For the text-containing cell, return its midpoint in (x, y) coordinate format. 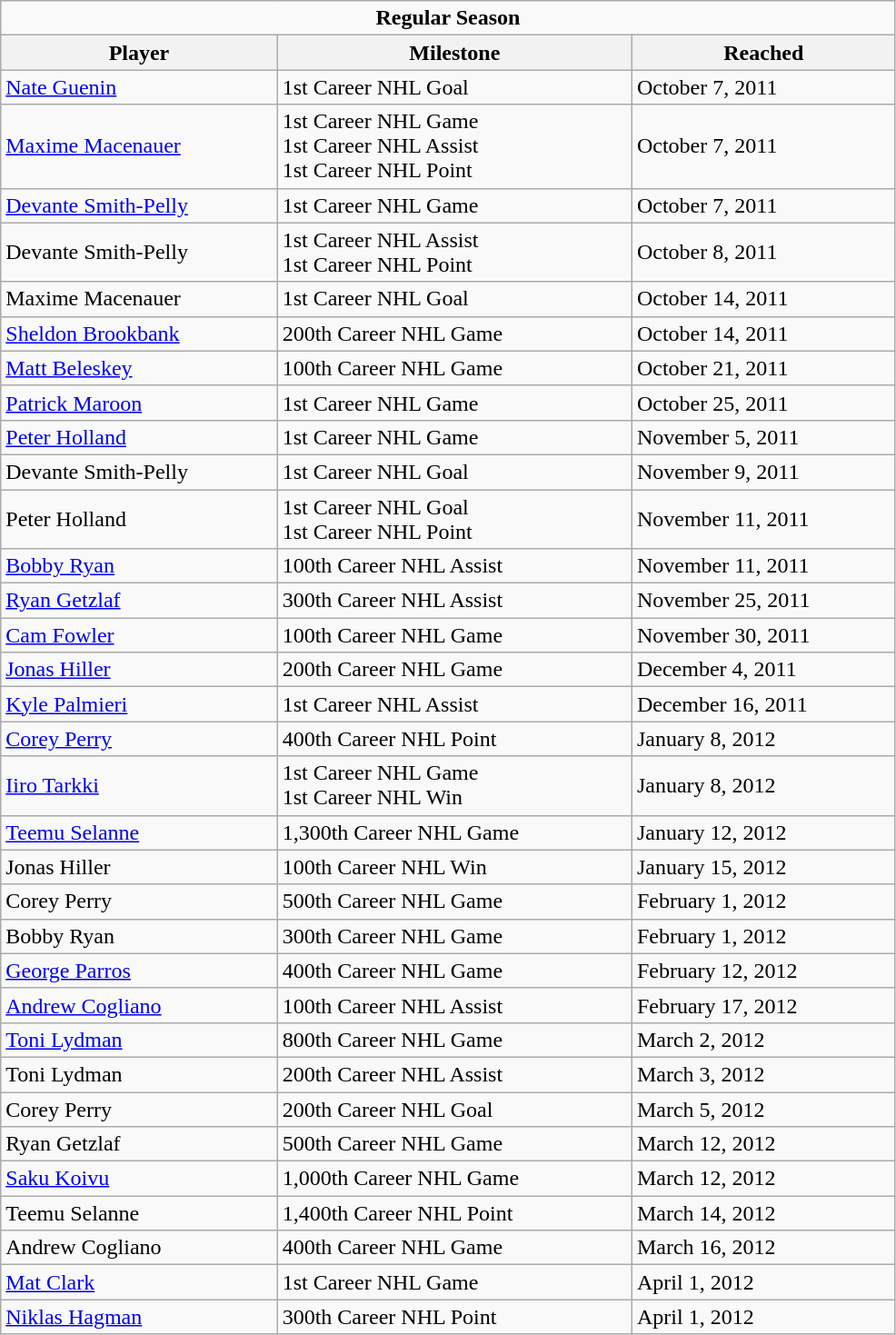
1,300th Career NHL Game (454, 832)
1st Career NHL Game1st Career NHL Assist1st Career NHL Point (454, 146)
December 4, 2011 (763, 670)
March 3, 2012 (763, 1074)
February 17, 2012 (763, 1005)
November 5, 2011 (763, 437)
January 12, 2012 (763, 832)
100th Career NHL Win (454, 867)
Niklas Hagman (139, 1317)
December 16, 2011 (763, 704)
January 15, 2012 (763, 867)
1,000th Career NHL Game (454, 1179)
Iiro Tarkki (139, 785)
400th Career NHL Point (454, 739)
800th Career NHL Game (454, 1040)
Nate Guenin (139, 87)
Mat Clark (139, 1282)
Sheldon Brookbank (139, 334)
March 2, 2012 (763, 1040)
Reached (763, 53)
November 30, 2011 (763, 635)
300th Career NHL Assist (454, 601)
300th Career NHL Game (454, 936)
Player (139, 53)
1st Career NHL Assist (454, 704)
George Parros (139, 971)
February 12, 2012 (763, 971)
March 16, 2012 (763, 1248)
October 25, 2011 (763, 403)
1st Career NHL Assist1st Career NHL Point (454, 253)
Saku Koivu (139, 1179)
1,400th Career NHL Point (454, 1213)
200th Career NHL Assist (454, 1074)
200th Career NHL Goal (454, 1110)
300th Career NHL Point (454, 1317)
Milestone (454, 53)
March 14, 2012 (763, 1213)
Patrick Maroon (139, 403)
November 9, 2011 (763, 472)
March 5, 2012 (763, 1110)
October 21, 2011 (763, 368)
Matt Beleskey (139, 368)
Kyle Palmieri (139, 704)
October 8, 2011 (763, 253)
1st Career NHL Goal1st Career NHL Point (454, 518)
Regular Season (448, 18)
1st Career NHL Game1st Career NHL Win (454, 785)
November 25, 2011 (763, 601)
Cam Fowler (139, 635)
